Pinpoint the cell where the given text exists, returning its [x, y] midpoint coordinate. 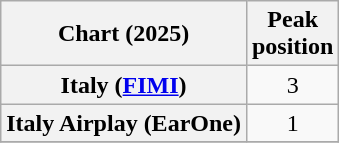
Italy (FIMI) [124, 85]
Chart (2025) [124, 34]
1 [292, 123]
Peakposition [292, 34]
3 [292, 85]
Italy Airplay (EarOne) [124, 123]
